Return the (X, Y) coordinate for the center point of the cell that contains the specified text.  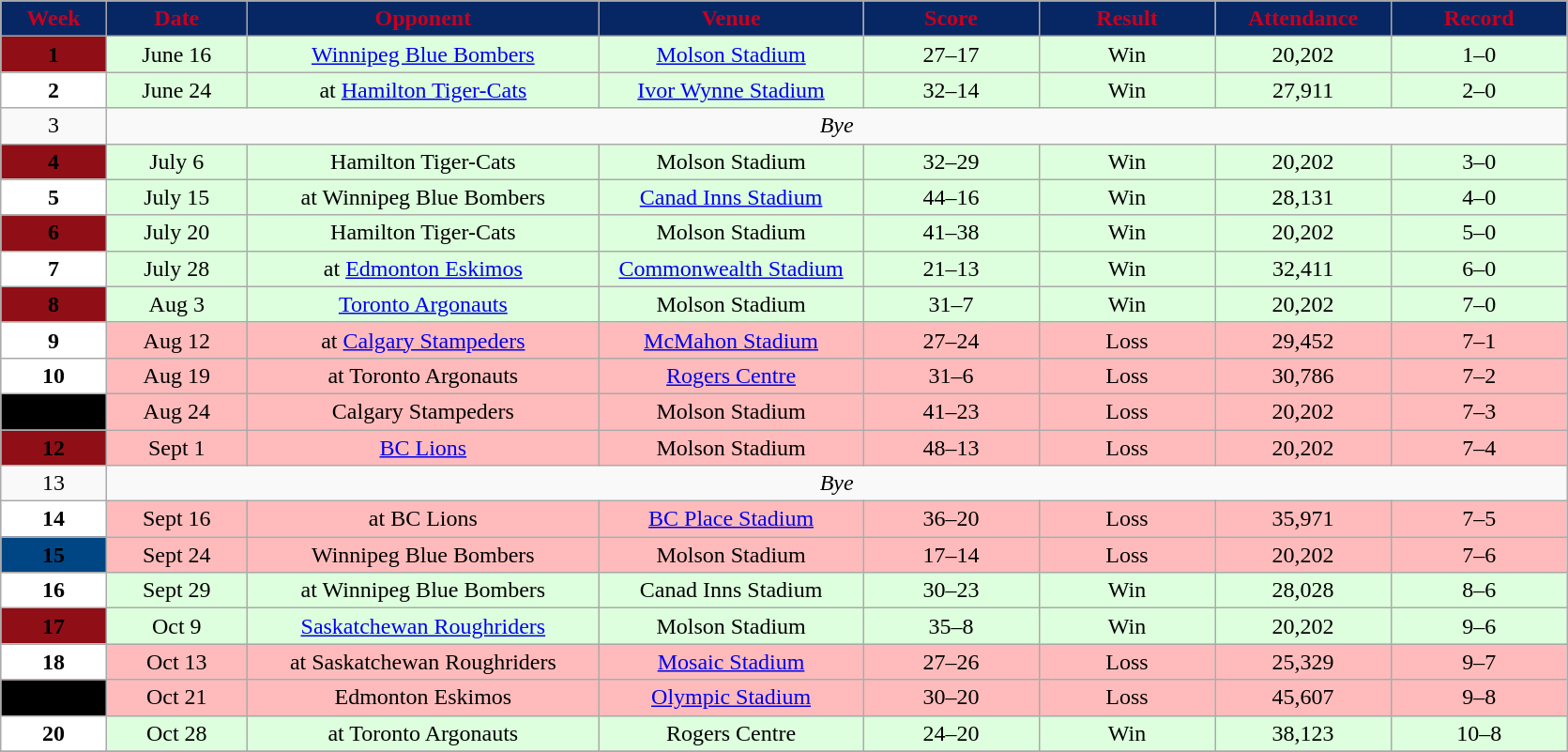
7–2 (1479, 376)
21–13 (951, 269)
28,131 (1303, 197)
Result (1127, 19)
Olympic Stadium (730, 698)
20 (54, 733)
8 (54, 304)
7–1 (1479, 340)
27,911 (1303, 90)
Oct 9 (176, 626)
14 (54, 519)
11 (54, 411)
Oct 21 (176, 698)
Aug 3 (176, 304)
32–29 (951, 161)
Aug 24 (176, 411)
Record (1479, 19)
Sept 29 (176, 591)
28,028 (1303, 591)
Opponent (422, 19)
24–20 (951, 733)
9–6 (1479, 626)
at Calgary Stampeders (422, 340)
5–0 (1479, 233)
9–8 (1479, 698)
July 6 (176, 161)
Aug 19 (176, 376)
17 (54, 626)
June 16 (176, 54)
41–38 (951, 233)
12 (54, 448)
July 28 (176, 269)
BC Lions (422, 448)
Sept 16 (176, 519)
Week (54, 19)
July 15 (176, 197)
Date (176, 19)
31–7 (951, 304)
35,971 (1303, 519)
7–3 (1479, 411)
4 (54, 161)
30–23 (951, 591)
Commonwealth Stadium (730, 269)
17–14 (951, 555)
13 (54, 483)
18 (54, 662)
7–0 (1479, 304)
7–5 (1479, 519)
19 (54, 698)
7–6 (1479, 555)
3 (54, 126)
2–0 (1479, 90)
Sept 1 (176, 448)
31–6 (951, 376)
2 (54, 90)
32–14 (951, 90)
6 (54, 233)
at Hamilton Tiger-Cats (422, 90)
32,411 (1303, 269)
Venue (730, 19)
15 (54, 555)
at Edmonton Eskimos (422, 269)
Edmonton Eskimos (422, 698)
at BC Lions (422, 519)
7 (54, 269)
Attendance (1303, 19)
Saskatchewan Roughriders (422, 626)
25,329 (1303, 662)
36–20 (951, 519)
9 (54, 340)
30–20 (951, 698)
Calgary Stampeders (422, 411)
July 20 (176, 233)
at Saskatchewan Roughriders (422, 662)
44–16 (951, 197)
4–0 (1479, 197)
Oct 28 (176, 733)
6–0 (1479, 269)
Mosaic Stadium (730, 662)
16 (54, 591)
Aug 12 (176, 340)
7–4 (1479, 448)
Sept 24 (176, 555)
10 (54, 376)
1–0 (1479, 54)
41–23 (951, 411)
Toronto Argonauts (422, 304)
June 24 (176, 90)
9–7 (1479, 662)
45,607 (1303, 698)
1 (54, 54)
27–17 (951, 54)
8–6 (1479, 591)
30,786 (1303, 376)
29,452 (1303, 340)
Oct 13 (176, 662)
3–0 (1479, 161)
48–13 (951, 448)
5 (54, 197)
BC Place Stadium (730, 519)
27–24 (951, 340)
38,123 (1303, 733)
35–8 (951, 626)
27–26 (951, 662)
10–8 (1479, 733)
McMahon Stadium (730, 340)
Score (951, 19)
Ivor Wynne Stadium (730, 90)
